For the text-containing cell, return its midpoint in [x, y] coordinate format. 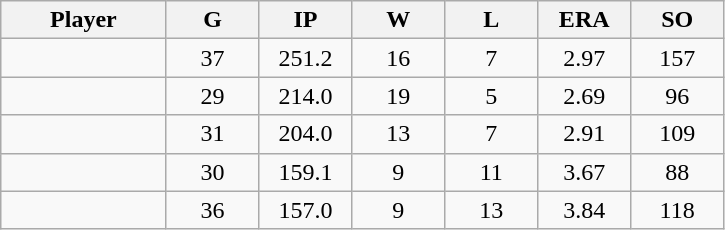
214.0 [306, 96]
96 [678, 96]
204.0 [306, 134]
2.91 [584, 134]
G [212, 20]
2.69 [584, 96]
16 [398, 58]
251.2 [306, 58]
30 [212, 172]
2.97 [584, 58]
29 [212, 96]
118 [678, 210]
36 [212, 210]
3.67 [584, 172]
5 [492, 96]
Player [84, 20]
ERA [584, 20]
W [398, 20]
157.0 [306, 210]
31 [212, 134]
109 [678, 134]
SO [678, 20]
IP [306, 20]
88 [678, 172]
159.1 [306, 172]
19 [398, 96]
157 [678, 58]
11 [492, 172]
L [492, 20]
3.84 [584, 210]
37 [212, 58]
